Detect which cell encompasses the target text, then output its (x, y) center coordinate. 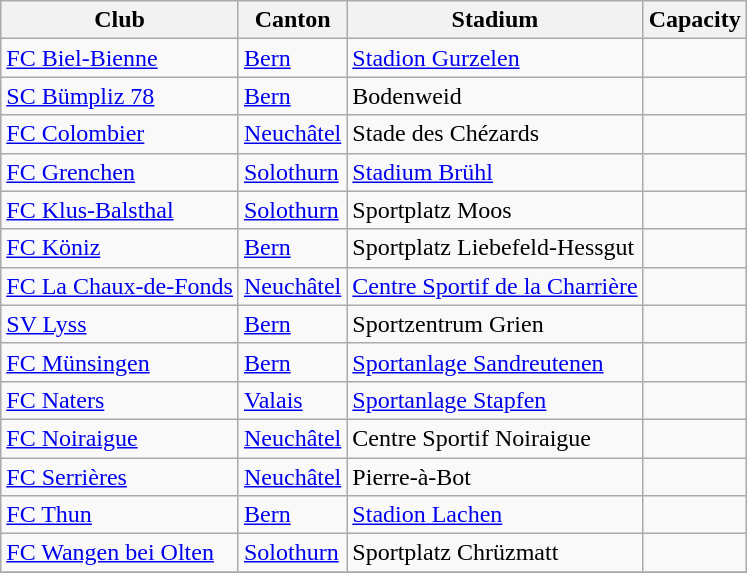
Canton (292, 20)
FC Naters (120, 400)
Stade des Chézards (495, 134)
Sportplatz Liebefeld-Hessgut (495, 248)
Centre Sportif Noiraigue (495, 438)
Sportanlage Sandreutenen (495, 362)
Sportplatz Chrüzmatt (495, 553)
Bodenweid (495, 96)
Centre Sportif de la Charrière (495, 286)
Capacity (694, 20)
SV Lyss (120, 324)
FC Noiraigue (120, 438)
FC Thun (120, 515)
Club (120, 20)
Stadion Gurzelen (495, 58)
FC Serrières (120, 477)
Stadion Lachen (495, 515)
FC Münsingen (120, 362)
Sportanlage Stapfen (495, 400)
Valais (292, 400)
Sportplatz Moos (495, 210)
FC Wangen bei Olten (120, 553)
Stadium Brühl (495, 172)
FC Grenchen (120, 172)
Sportzentrum Grien (495, 324)
FC Klus-Balsthal (120, 210)
FC Colombier (120, 134)
FC Köniz (120, 248)
FC Biel-Bienne (120, 58)
FC La Chaux-de-Fonds (120, 286)
SC Bümpliz 78 (120, 96)
Stadium (495, 20)
Pierre-à-Bot (495, 477)
